From the cell containing the given text, extract its center point as (x, y) coordinate. 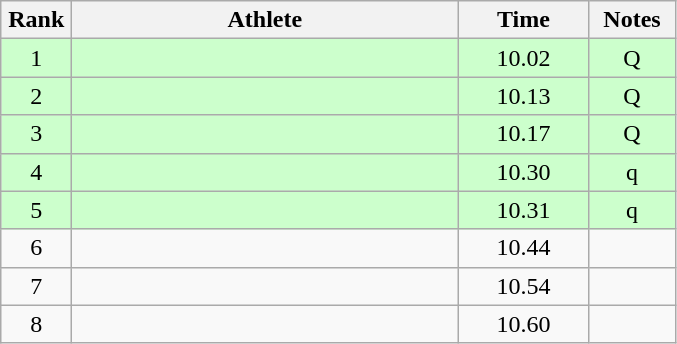
Rank (36, 20)
10.30 (524, 172)
10.31 (524, 210)
1 (36, 58)
4 (36, 172)
10.60 (524, 324)
3 (36, 134)
8 (36, 324)
10.17 (524, 134)
Time (524, 20)
10.02 (524, 58)
5 (36, 210)
10.13 (524, 96)
2 (36, 96)
10.54 (524, 286)
Athlete (265, 20)
10.44 (524, 248)
7 (36, 286)
6 (36, 248)
Notes (632, 20)
